Detect which cell encompasses the target text, then output its [X, Y] center coordinate. 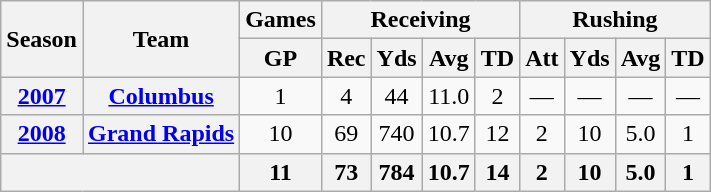
Columbus [160, 96]
Rushing [616, 20]
14 [497, 172]
Team [160, 39]
12 [497, 134]
4 [346, 96]
740 [396, 134]
784 [396, 172]
Games [281, 20]
GP [281, 58]
Receiving [420, 20]
11 [281, 172]
11.0 [448, 96]
2008 [42, 134]
Season [42, 39]
Rec [346, 58]
69 [346, 134]
Att [542, 58]
73 [346, 172]
Grand Rapids [160, 134]
44 [396, 96]
2007 [42, 96]
